Search for the cell housing the specified text and yield its [x, y] center coordinate. 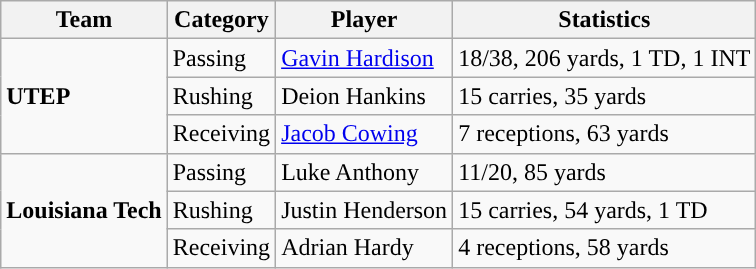
Player [364, 20]
15 carries, 35 yards [604, 96]
Deion Hankins [364, 96]
Adrian Hardy [364, 248]
Statistics [604, 20]
Team [84, 20]
Louisiana Tech [84, 210]
UTEP [84, 96]
11/20, 85 yards [604, 172]
Gavin Hardison [364, 58]
Category [221, 20]
7 receptions, 63 yards [604, 134]
18/38, 206 yards, 1 TD, 1 INT [604, 58]
Luke Anthony [364, 172]
4 receptions, 58 yards [604, 248]
Justin Henderson [364, 210]
15 carries, 54 yards, 1 TD [604, 210]
Jacob Cowing [364, 134]
